Return (x, y) of the center of cell containing provided text 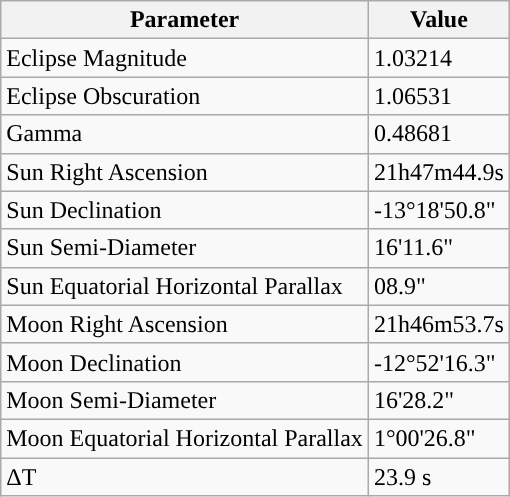
Value (438, 20)
0.48681 (438, 134)
Sun Right Ascension (185, 172)
21h46m53.7s (438, 324)
Moon Semi-Diameter (185, 400)
21h47m44.9s (438, 172)
1°00'26.8" (438, 438)
16'11.6" (438, 248)
Moon Equatorial Horizontal Parallax (185, 438)
ΔT (185, 477)
-12°52'16.3" (438, 362)
23.9 s (438, 477)
Sun Declination (185, 210)
Parameter (185, 20)
Moon Right Ascension (185, 324)
Eclipse Magnitude (185, 58)
1.06531 (438, 96)
1.03214 (438, 58)
Eclipse Obscuration (185, 96)
Sun Equatorial Horizontal Parallax (185, 286)
08.9" (438, 286)
Sun Semi-Diameter (185, 248)
Gamma (185, 134)
-13°18'50.8" (438, 210)
Moon Declination (185, 362)
16'28.2" (438, 400)
